Extract the [X, Y] coordinate from the center of the cell holding the provided text.  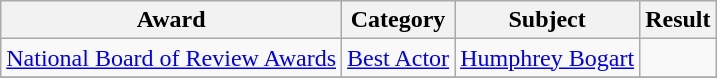
Best Actor [398, 58]
Result [678, 20]
Category [398, 20]
Subject [548, 20]
Humphrey Bogart [548, 58]
Award [172, 20]
National Board of Review Awards [172, 58]
